Output the [X, Y] coordinate of the center of the cell containing the given text.  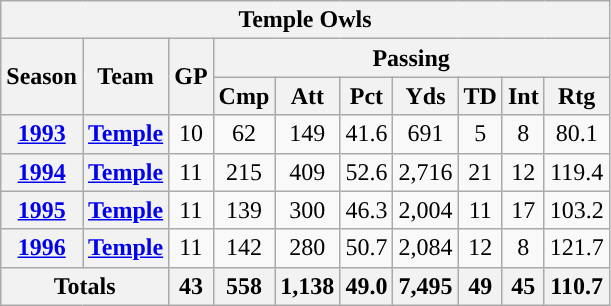
52.6 [366, 172]
Totals [85, 286]
46.3 [366, 210]
2,004 [426, 210]
41.6 [366, 134]
1993 [42, 134]
119.4 [576, 172]
Int [523, 96]
Season [42, 77]
21 [480, 172]
1,138 [308, 286]
691 [426, 134]
215 [244, 172]
409 [308, 172]
10 [191, 134]
43 [191, 286]
Rtg [576, 96]
149 [308, 134]
1994 [42, 172]
49 [480, 286]
Temple Owls [305, 20]
GP [191, 77]
103.2 [576, 210]
62 [244, 134]
Att [308, 96]
300 [308, 210]
7,495 [426, 286]
80.1 [576, 134]
Pct [366, 96]
5 [480, 134]
280 [308, 248]
1996 [42, 248]
2,084 [426, 248]
139 [244, 210]
Team [125, 77]
142 [244, 248]
Yds [426, 96]
1995 [42, 210]
Cmp [244, 96]
50.7 [366, 248]
17 [523, 210]
49.0 [366, 286]
TD [480, 96]
2,716 [426, 172]
121.7 [576, 248]
45 [523, 286]
110.7 [576, 286]
Passing [411, 58]
558 [244, 286]
